Provide the (X, Y) coordinate of the cell's center where the given text is located.  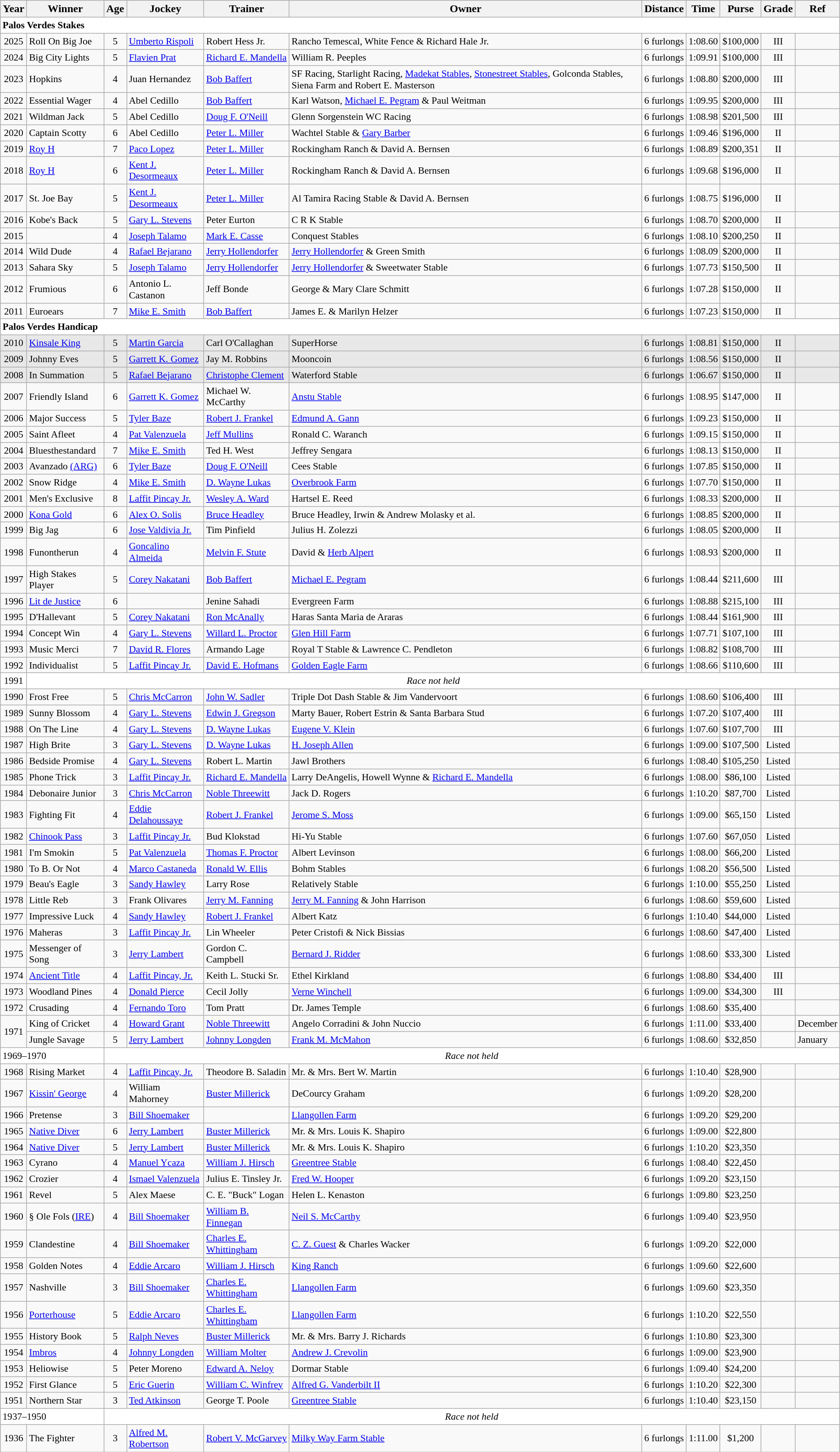
$44,000 (740, 916)
Ronald W. Ellis (246, 868)
Beau's Eagle (66, 884)
1982 (13, 836)
Marty Bauer, Robert Estrin & Santa Barbara Stud (466, 713)
2008 (13, 375)
1992 (13, 665)
Edmund A. Gann (466, 418)
Friendly Island (66, 397)
$23,300 (740, 1337)
High Stakes Player (66, 580)
Jerry Hollendorfer & Sweetwater Stable (466, 267)
Larry DeAngelis, Howell Wynne & Richard E. Mandella (466, 777)
Carl O'Callaghan (246, 343)
Funontherun (66, 552)
Alex Maese (165, 1195)
Jerry M. Fanning (246, 900)
Jungle Savage (66, 1040)
1959 (13, 1244)
$110,600 (740, 665)
Martin Garcia (165, 343)
Haras Santa Maria de Araras (466, 617)
$107,100 (740, 633)
1:07.20 (703, 713)
Phone Trick (66, 777)
Wachtel Stable & Gary Barber (466, 133)
Waterford Stable (466, 375)
Milky Way Farm Stable (466, 1439)
1953 (13, 1369)
$56,500 (740, 868)
1:09.68 (703, 171)
Willard L. Proctor (246, 633)
King Ranch (466, 1266)
Neil S. McCarthy (466, 1217)
$35,400 (740, 1008)
Tim Pinfield (246, 530)
1979 (13, 884)
SF Racing, Starlight Racing, Madekat Stables, Stonestreet Stables, Golconda Stables, Siena Farm and Robert E. Masterson (466, 79)
2021 (13, 117)
William C. Winfrey (246, 1385)
Evergreen Farm (466, 601)
1995 (13, 617)
$28,900 (740, 1072)
$150,500 (740, 267)
Woodland Pines (66, 992)
Kona Gold (66, 514)
Fighting Fit (66, 815)
1987 (13, 745)
1:07.28 (703, 289)
Porterhouse (66, 1315)
1:08.88 (703, 601)
Robert Hess Jr. (246, 41)
1967 (13, 1093)
Julius H. Zolezzi (466, 530)
Saint Afleet (66, 434)
I'm Smokin (66, 853)
1936 (13, 1439)
1976 (13, 932)
Rancho Temescal, White Fence & Richard Hale Jr. (466, 41)
Wild Dude (66, 252)
Jockey (165, 9)
2016 (13, 220)
Ismael Valenzuela (165, 1179)
Frank Olivares (165, 900)
Sahara Sky (66, 267)
Royal T Stable & Lawrence C. Pendleton (466, 649)
Clandestine (66, 1244)
Bedside Promise (66, 761)
Rising Market (66, 1072)
Kinsale King (66, 343)
Avanzado (ARG) (66, 466)
1968 (13, 1072)
Donald Pierce (165, 992)
First Glance (66, 1385)
1:10.80 (703, 1337)
Palos Verdes Handicap (420, 327)
1:08.81 (703, 343)
Owner (466, 9)
Big Jag (66, 530)
1998 (13, 552)
Crozier (66, 1179)
1:08.10 (703, 236)
C. E. "Buck" Logan (246, 1195)
1984 (13, 793)
1955 (13, 1337)
Debonaire Junior (66, 793)
Jay M. Robbins (246, 359)
2015 (13, 236)
$34,300 (740, 992)
Men's Exclusive (66, 499)
Edwin J. Gregson (246, 713)
$106,400 (740, 697)
1978 (13, 900)
1985 (13, 777)
1956 (13, 1315)
Anstu Stable (466, 397)
1993 (13, 649)
1973 (13, 992)
Hopkins (66, 79)
$22,000 (740, 1244)
2024 (13, 57)
Nashville (66, 1288)
Sunny Blossom (66, 713)
$87,700 (740, 793)
1:08.05 (703, 530)
$23,250 (740, 1195)
2025 (13, 41)
1:06.67 (703, 375)
Imbros (66, 1352)
$215,100 (740, 601)
1999 (13, 530)
John W. Sadler (246, 697)
1969–1970 (52, 1056)
Lin Wheeler (246, 932)
Cyrano (66, 1163)
Karl Watson, Michael E. Pegram & Paul Weitman (466, 101)
1:09.95 (703, 101)
$105,250 (740, 761)
Ethel Kirkland (466, 975)
Roll On Big Joe (66, 41)
Tom Pratt (246, 1008)
Theodore B. Saladin (246, 1072)
St. Joe Bay (66, 197)
Eddie Delahoussaye (165, 815)
James E. & Marilyn Helzer (466, 311)
Glenn Sorgenstein WC Racing (466, 117)
Time (703, 9)
2012 (13, 289)
Albert Levinson (466, 853)
Ref (818, 9)
Gordon C. Campbell (246, 954)
$23,950 (740, 1217)
December (818, 1023)
Purse (740, 9)
1:08.09 (703, 252)
Kobe's Back (66, 220)
Howard Grant (165, 1023)
1:08.85 (703, 514)
Dr. James Temple (466, 1008)
1954 (13, 1352)
Golden Notes (66, 1266)
History Book (66, 1337)
Wesley A. Ward (246, 499)
1:10.00 (703, 884)
David E. Hofmans (246, 665)
Helen L. Kenaston (466, 1195)
Grade (778, 9)
2001 (13, 499)
Julius E. Tinsley Jr. (246, 1179)
Heliowise (66, 1369)
Fred W. Hooper (466, 1179)
Robert V. McGarvey (246, 1439)
Al Tamira Racing Stable & David A. Bernsen (466, 197)
2003 (13, 466)
William B. Finnegan (246, 1217)
Mr. & Mrs. Barry J. Richards (466, 1337)
1:07.70 (703, 482)
Peter Eurton (246, 220)
2006 (13, 418)
1:07.73 (703, 267)
Maheras (66, 932)
Mr. & Mrs. Bert W. Martin (466, 1072)
2000 (13, 514)
Cees Stable (466, 466)
Jerry Hollendorfer & Green Smith (466, 252)
1:08.89 (703, 149)
Peter Cristofi & Nick Bissias (466, 932)
Alfred M. Robertson (165, 1439)
Johnny Eves (66, 359)
Pretense (66, 1115)
In Summation (66, 375)
Thomas F. Proctor (246, 853)
1:08.95 (703, 397)
Messenger of Song (66, 954)
Alex O. Solis (165, 514)
$161,900 (740, 617)
To B. Or Not (66, 868)
1:08.66 (703, 665)
§ Ole Fols (IRE) (66, 1217)
Frost Free (66, 697)
1964 (13, 1147)
$22,550 (740, 1315)
2022 (13, 101)
Crusading (66, 1008)
Armando Lage (246, 649)
$211,600 (740, 580)
George & Mary Clare Schmitt (466, 289)
1951 (13, 1400)
1:08.70 (703, 220)
Keith L. Stucki Sr. (246, 975)
$23,900 (740, 1352)
Juan Hernandez (165, 79)
Frumious (66, 289)
Paco Lopez (165, 149)
Goncalino Almeida (165, 552)
$1,200 (740, 1439)
1:08.98 (703, 117)
DeCourcy Graham (466, 1093)
$107,700 (740, 729)
1974 (13, 975)
1:09.15 (703, 434)
Music Merci (66, 649)
1:07.23 (703, 311)
1962 (13, 1179)
1965 (13, 1131)
1990 (13, 697)
D'Hallevant (66, 617)
1:07.71 (703, 633)
Cecil Jolly (246, 992)
1:08.13 (703, 450)
Bud Klokstad (246, 836)
C R K Stable (466, 220)
1:08.33 (703, 499)
1977 (13, 916)
1963 (13, 1163)
Peter Moreno (165, 1369)
Little Reb (66, 900)
$200,250 (740, 236)
Edward A. Neloy (246, 1369)
$34,400 (740, 975)
2018 (13, 171)
$22,600 (740, 1266)
C. Z. Guest & Charles Wacker (466, 1244)
1960 (13, 1217)
Dormar Stable (466, 1369)
Umberto Rispoli (165, 41)
William Molter (246, 1352)
$55,250 (740, 884)
David R. Flores (165, 649)
Ted Atkinson (165, 1400)
2020 (13, 133)
Ancient Title (66, 975)
Frank M. McMahon (466, 1040)
Jeffrey Sengara (466, 450)
1961 (13, 1195)
Bruce Headley, Irwin & Andrew Molasky et al. (466, 514)
Michael W. McCarthy (246, 397)
$107,500 (740, 745)
Individualist (66, 665)
Wildman Jack (66, 117)
1952 (13, 1385)
Distance (664, 9)
1:09.91 (703, 57)
1937–1950 (52, 1417)
1:09.46 (703, 133)
Essential Wager (66, 101)
Robert L. Martin (246, 761)
2009 (13, 359)
$66,200 (740, 853)
Northern Star (66, 1400)
Overbrook Farm (466, 482)
1971 (13, 1031)
Hi-Yu Stable (466, 836)
Jenine Sahadi (246, 601)
Captain Scotty (66, 133)
Mooncoin (466, 359)
2019 (13, 149)
January (818, 1040)
$22,800 (740, 1131)
Larry Rose (246, 884)
Ted H. West (246, 450)
1966 (13, 1115)
1981 (13, 853)
High Brite (66, 745)
Hartsel E. Reed (466, 499)
1:07.85 (703, 466)
Antonio L. Castanon (165, 289)
1957 (13, 1288)
2010 (13, 343)
Alfred G. Vanderbilt II (466, 1385)
Jeff Bonde (246, 289)
1975 (13, 954)
1972 (13, 1008)
The Fighter (66, 1439)
Bruce Headley (246, 514)
2005 (13, 434)
1:08.56 (703, 359)
$33,300 (740, 954)
Impressive Luck (66, 916)
$86,100 (740, 777)
$29,200 (740, 1115)
$107,400 (740, 713)
Big City Lights (66, 57)
2011 (13, 311)
William R. Peeples (466, 57)
1997 (13, 580)
Revel (66, 1195)
2002 (13, 482)
1980 (13, 868)
1:09.80 (703, 1195)
2014 (13, 252)
Major Success (66, 418)
$33,400 (740, 1023)
2007 (13, 397)
2017 (13, 197)
$32,850 (740, 1040)
Bohm Stables (466, 868)
Flavien Prat (165, 57)
David & Herb Alpert (466, 552)
$200,351 (740, 149)
Andrew J. Crevolin (466, 1352)
Fernando Toro (165, 1008)
William Mahorney (165, 1093)
Jerome S. Moss (466, 815)
Bernard J. Ridder (466, 954)
Mark E. Casse (246, 236)
2013 (13, 267)
King of Cricket (66, 1023)
Bluesthestandard (66, 450)
On The Line (66, 729)
Jeff Mullins (246, 434)
$22,450 (740, 1163)
Angelo Corradini & John Nuccio (466, 1023)
Winner (66, 9)
1983 (13, 815)
Jack D. Rogers (466, 793)
Christophe Clement (246, 375)
1991 (13, 681)
SuperHorse (466, 343)
1989 (13, 713)
Melvin F. Stute (246, 552)
Eric Guerin (165, 1385)
Manuel Ycaza (165, 1163)
Concept Win (66, 633)
H. Joseph Allen (466, 745)
Verne Winchell (466, 992)
1:08.75 (703, 197)
Golden Eagle Farm (466, 665)
Kissin' George (66, 1093)
1988 (13, 729)
$65,150 (740, 815)
Marco Castaneda (165, 868)
1994 (13, 633)
Snow Ridge (66, 482)
Trainer (246, 9)
$67,050 (740, 836)
Chinook Pass (66, 836)
Glen Hill Farm (466, 633)
Jose Valdivia Jr. (165, 530)
1:09.23 (703, 418)
Palos Verdes Stakes (420, 26)
2023 (13, 79)
Jerry M. Fanning & John Harrison (466, 900)
Ron McAnally (246, 617)
2004 (13, 450)
$59,600 (740, 900)
George T. Poole (246, 1400)
Albert Katz (466, 916)
1:08.82 (703, 649)
1996 (13, 601)
Age (115, 9)
$147,000 (740, 397)
Lit de Justice (66, 601)
$47,400 (740, 932)
1986 (13, 761)
Euroears (66, 311)
$201,500 (740, 117)
8 (115, 499)
Ralph Neves (165, 1337)
Year (13, 9)
Conquest Stables (466, 236)
Michael E. Pegram (466, 580)
1:08.20 (703, 868)
$22,300 (740, 1385)
Eugene V. Klein (466, 729)
1:08.93 (703, 552)
Jawl Brothers (466, 761)
Ronald C. Waranch (466, 434)
$24,200 (740, 1369)
$108,700 (740, 649)
Relatively Stable (466, 884)
Triple Dot Dash Stable & Jim Vandervoort (466, 697)
1958 (13, 1266)
$28,200 (740, 1093)
